Detect which cell encompasses the target text, then output its [x, y] center coordinate. 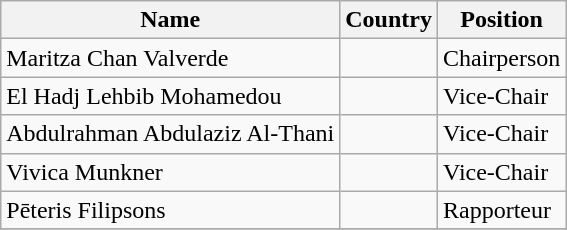
Chairperson [501, 58]
Pēteris Filipsons [170, 210]
Maritza Chan Valverde [170, 58]
Country [389, 20]
Name [170, 20]
Rapporteur [501, 210]
El Hadj Lehbib Mohamedou [170, 96]
Vivica Munkner [170, 172]
Position [501, 20]
Abdulrahman Abdulaziz Al-Thani [170, 134]
